Determine the (X, Y) coordinate at the center of the cell enclosing the given text.  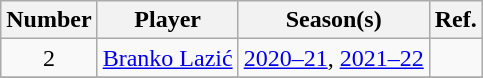
Branko Lazić (168, 58)
2020–21, 2021–22 (334, 58)
Player (168, 20)
Number (49, 20)
Season(s) (334, 20)
2 (49, 58)
Ref. (456, 20)
